For the text-containing cell, return its midpoint in (X, Y) coordinate format. 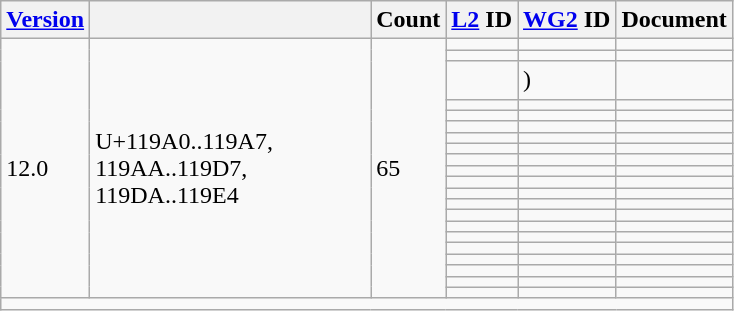
65 (408, 168)
WG2 ID (567, 20)
) (567, 80)
U+119A0..119A7, 119AA..119D7, 119DA..119E4 (230, 168)
Count (408, 20)
12.0 (46, 168)
L2 ID (482, 20)
Document (674, 20)
Version (46, 20)
